Output the (x, y) coordinate of the center of the cell containing the given text.  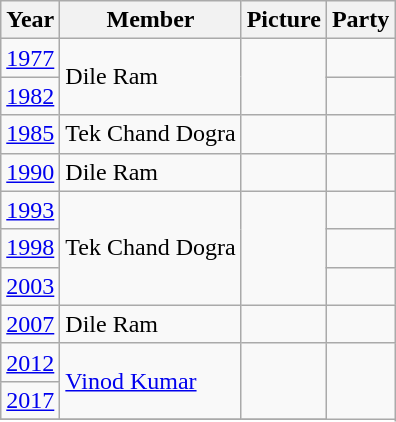
1982 (30, 96)
Vinod Kumar (150, 381)
1998 (30, 248)
1985 (30, 134)
1990 (30, 172)
2003 (30, 286)
Year (30, 20)
2007 (30, 324)
1993 (30, 210)
2017 (30, 400)
2012 (30, 362)
Picture (284, 20)
1977 (30, 58)
Member (150, 20)
Party (360, 20)
